Capture the cell that displays the provided text and extract its (X, Y) central coordinate. 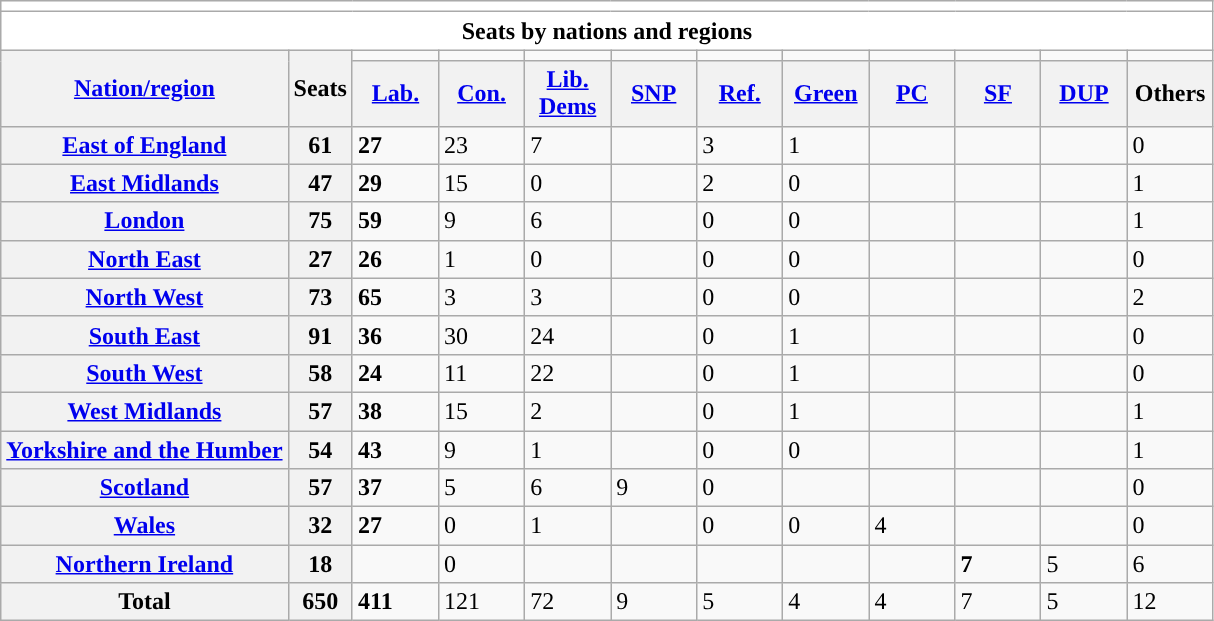
Seats (320, 88)
North East (144, 259)
East Midlands (144, 183)
73 (320, 297)
59 (395, 221)
91 (320, 335)
37 (395, 488)
Lab. (395, 94)
Yorkshire and the Humber (144, 449)
11 (482, 373)
PC (912, 94)
38 (395, 411)
Lib. Dems (568, 94)
East of England (144, 145)
32 (320, 526)
26 (395, 259)
75 (320, 221)
121 (482, 602)
Others (1170, 94)
23 (482, 145)
Con. (482, 94)
411 (395, 602)
South West (144, 373)
Green (826, 94)
58 (320, 373)
72 (568, 602)
12 (1170, 602)
Scotland (144, 488)
SNP (654, 94)
61 (320, 145)
SF (998, 94)
Ref. (740, 94)
650 (320, 602)
Northern Ireland (144, 564)
Wales (144, 526)
36 (395, 335)
29 (395, 183)
22 (568, 373)
65 (395, 297)
North West (144, 297)
DUP (1084, 94)
43 (395, 449)
Seats by nations and regions (607, 31)
18 (320, 564)
London (144, 221)
Total (144, 602)
South East (144, 335)
54 (320, 449)
Nation/region (144, 88)
30 (482, 335)
47 (320, 183)
West Midlands (144, 411)
